Output the (X, Y) coordinate of the center of the cell containing the given text.  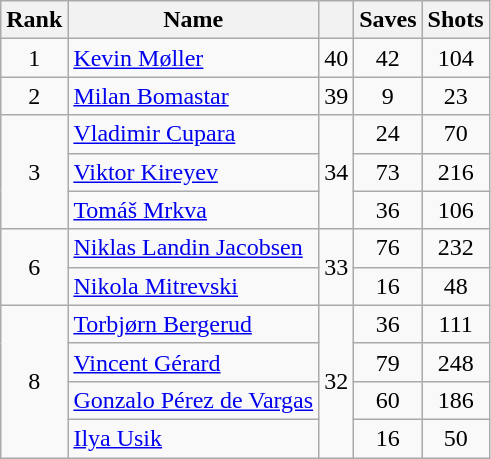
Viktor Kireyev (194, 172)
104 (456, 58)
39 (336, 96)
24 (388, 134)
Tomáš Mrkva (194, 210)
79 (388, 362)
8 (34, 381)
70 (456, 134)
Niklas Landin Jacobsen (194, 248)
Vincent Gérard (194, 362)
48 (456, 286)
3 (34, 172)
40 (336, 58)
186 (456, 400)
Milan Bomastar (194, 96)
34 (336, 172)
Vladimir Cupara (194, 134)
216 (456, 172)
Nikola Mitrevski (194, 286)
Rank (34, 20)
6 (34, 267)
Ilya Usik (194, 438)
50 (456, 438)
111 (456, 324)
106 (456, 210)
Shots (456, 20)
232 (456, 248)
2 (34, 96)
Name (194, 20)
Gonzalo Pérez de Vargas (194, 400)
42 (388, 58)
32 (336, 381)
33 (336, 267)
Kevin Møller (194, 58)
60 (388, 400)
Torbjørn Bergerud (194, 324)
23 (456, 96)
9 (388, 96)
248 (456, 362)
Saves (388, 20)
1 (34, 58)
73 (388, 172)
76 (388, 248)
